Find where the given text appears and provide that cell's center as (x, y) coordinate. 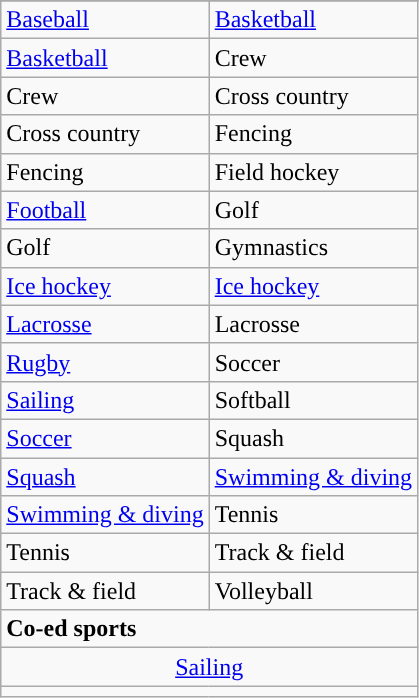
Football (105, 210)
Baseball (105, 20)
Softball (313, 400)
Co-ed sports (210, 629)
Volleyball (313, 591)
Gymnastics (313, 248)
Field hockey (313, 172)
Rugby (105, 362)
